Capture the cell that displays the provided text and extract its (x, y) central coordinate. 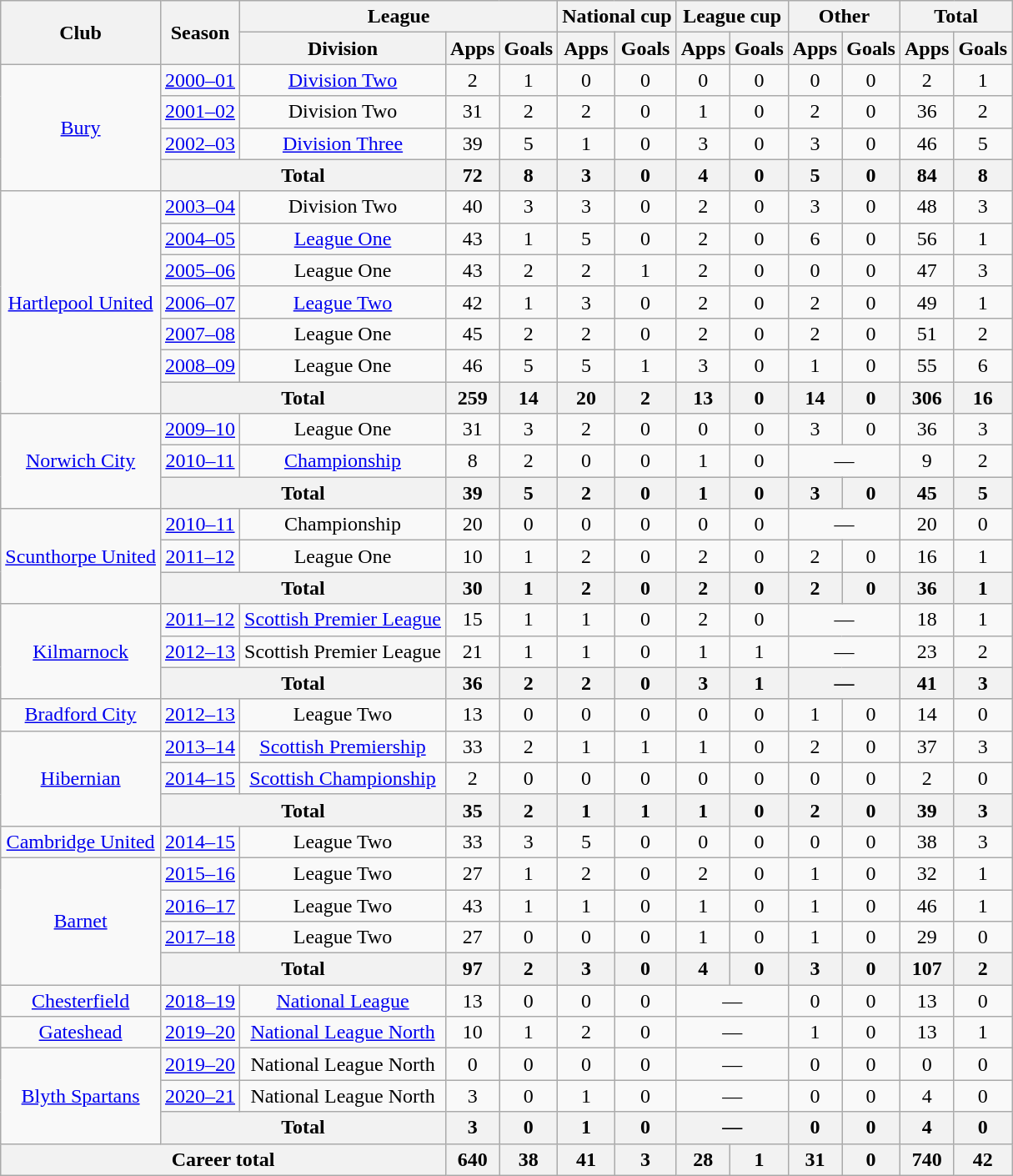
2013–14 (200, 746)
56 (926, 239)
2004–05 (200, 239)
2001–02 (200, 112)
Barnet (81, 921)
Bury (81, 128)
Division Three (344, 143)
32 (926, 873)
9 (926, 461)
2003–04 (200, 207)
Division (344, 48)
2018–19 (200, 1001)
Club (81, 33)
National cup (617, 17)
Scottish Premiership (344, 746)
Chesterfield (81, 1001)
29 (926, 937)
48 (926, 207)
League cup (732, 17)
51 (926, 334)
National League (344, 1001)
Other (844, 17)
2000–01 (200, 80)
Cambridge United (81, 842)
97 (473, 969)
Hartlepool United (81, 302)
2015–16 (200, 873)
Gateshead (81, 1033)
18 (926, 620)
2008–09 (200, 365)
23 (926, 651)
2007–08 (200, 334)
2020–21 (200, 1096)
47 (926, 270)
15 (473, 620)
2009–10 (200, 430)
2006–07 (200, 302)
84 (926, 175)
Career total (223, 1159)
2005–06 (200, 270)
2016–17 (200, 905)
740 (926, 1159)
55 (926, 365)
2017–18 (200, 937)
Kilmarnock (81, 651)
107 (926, 969)
72 (473, 175)
49 (926, 302)
Scunthorpe United (81, 556)
306 (926, 398)
35 (473, 810)
40 (473, 207)
30 (473, 588)
Season (200, 33)
2002–03 (200, 143)
21 (473, 651)
37 (926, 746)
Norwich City (81, 461)
28 (703, 1159)
259 (473, 398)
Scottish Championship (344, 778)
Blyth Spartans (81, 1096)
Hibernian (81, 778)
Bradford City (81, 715)
640 (473, 1159)
League (399, 17)
